Extract the (X, Y) coordinate from the center of the cell holding the provided text.  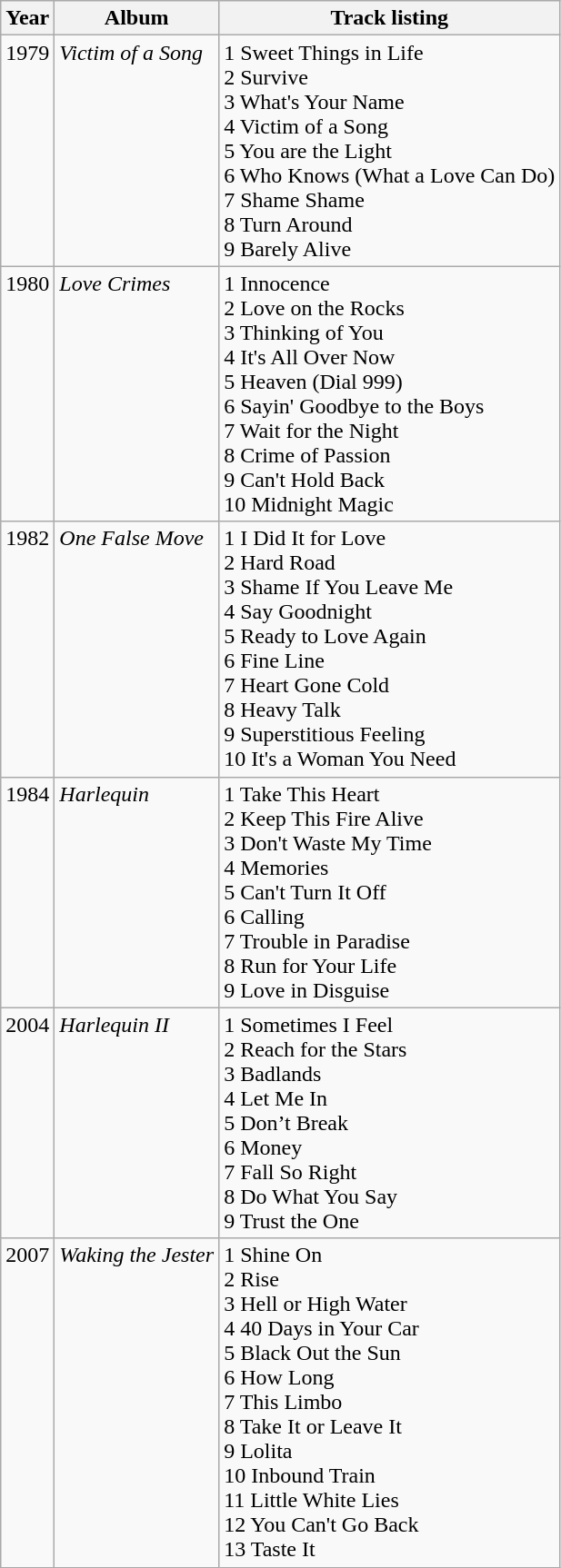
Track listing (389, 18)
One False Move (136, 649)
Victim of a Song (136, 151)
2007 (27, 1403)
1982 (27, 649)
Album (136, 18)
1980 (27, 394)
Harlequin II (136, 1123)
Year (27, 18)
Harlequin (136, 892)
2004 (27, 1123)
Waking the Jester (136, 1403)
1 Sometimes I Feel 2 Reach for the Stars 3 Badlands 4 Let Me In 5 Don’t Break 6 Money 7 Fall So Right 8 Do What You Say 9 Trust the One (389, 1123)
Love Crimes (136, 394)
1979 (27, 151)
1984 (27, 892)
